Extract the [X, Y] coordinate from the center of the cell holding the provided text.  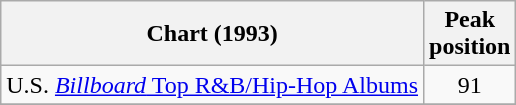
U.S. Billboard Top R&B/Hip-Hop Albums [212, 85]
91 [470, 85]
Peakposition [470, 34]
Chart (1993) [212, 34]
